Return the [X, Y] coordinate for the center point of the cell that contains the specified text.  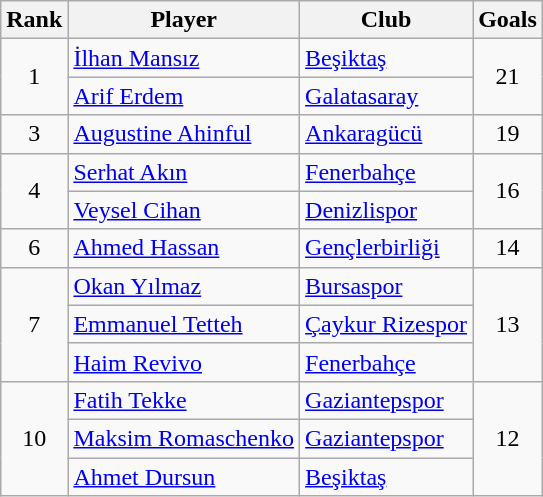
Fatih Tekke [184, 400]
19 [508, 134]
16 [508, 191]
Veysel Cihan [184, 210]
Okan Yılmaz [184, 286]
12 [508, 438]
Serhat Akın [184, 172]
Bursaspor [386, 286]
Gençlerbirliği [386, 248]
Goals [508, 20]
Ahmet Dursun [184, 477]
Galatasaray [386, 96]
Player [184, 20]
10 [34, 438]
Arif Erdem [184, 96]
7 [34, 324]
Denizlispor [386, 210]
Emmanuel Tetteh [184, 324]
13 [508, 324]
Ankaragücü [386, 134]
21 [508, 77]
6 [34, 248]
Club [386, 20]
Maksim Romaschenko [184, 438]
Ahmed Hassan [184, 248]
Rank [34, 20]
4 [34, 191]
1 [34, 77]
3 [34, 134]
14 [508, 248]
İlhan Mansız [184, 58]
Augustine Ahinful [184, 134]
Çaykur Rizespor [386, 324]
Haim Revivo [184, 362]
